Output the [x, y] coordinate of the center of the cell containing the given text.  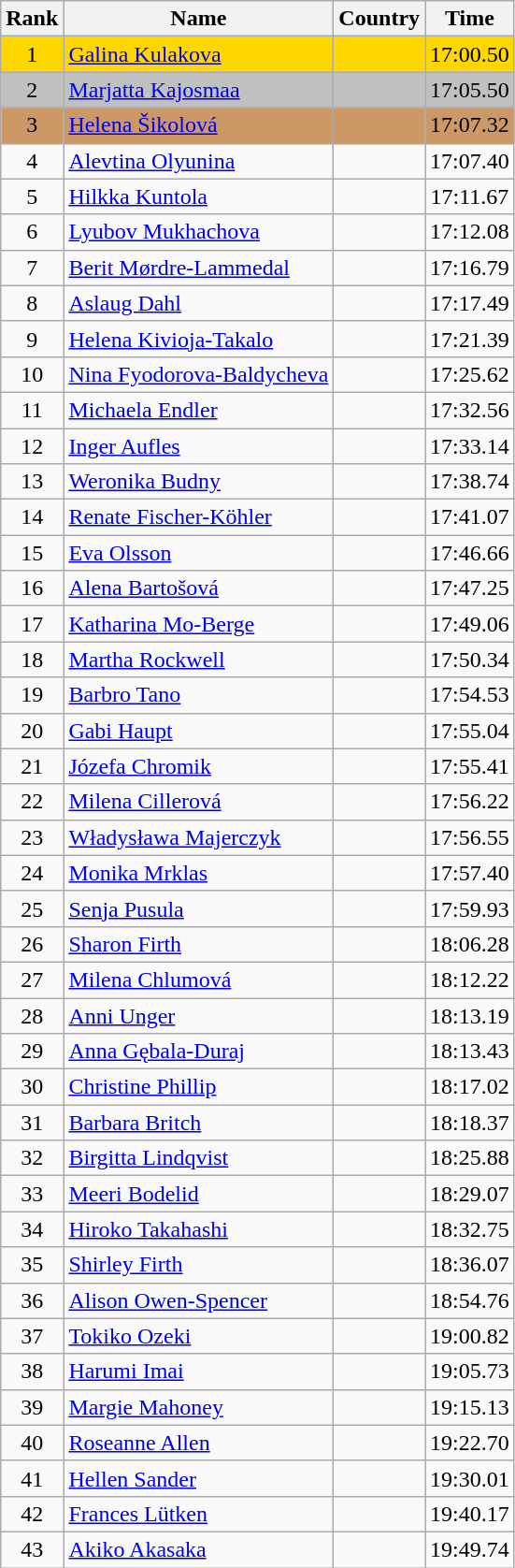
17:46.66 [470, 553]
39 [32, 1407]
Hiroko Takahashi [198, 1229]
33 [32, 1194]
Roseanne Allen [198, 1443]
Katharina Mo-Berge [198, 624]
Milena Cillerová [198, 802]
17:56.55 [470, 837]
36 [32, 1300]
22 [32, 802]
Nina Fyodorova-Baldycheva [198, 374]
Rank [32, 19]
19 [32, 695]
Alena Bartošová [198, 588]
13 [32, 482]
Sharon Firth [198, 944]
17:11.67 [470, 196]
17:12.08 [470, 232]
18:06.28 [470, 944]
34 [32, 1229]
15 [32, 553]
25 [32, 908]
38 [32, 1372]
Monika Mrklas [198, 873]
24 [32, 873]
23 [32, 837]
Gabi Haupt [198, 731]
Michaela Endler [198, 410]
Helena Kivioja-Takalo [198, 339]
Time [470, 19]
Alevtina Olyunina [198, 161]
Country [379, 19]
37 [32, 1336]
14 [32, 517]
17 [32, 624]
19:15.13 [470, 1407]
Hellen Sander [198, 1478]
Lyubov Mukhachova [198, 232]
Frances Lütken [198, 1514]
Shirley Firth [198, 1265]
7 [32, 268]
17:38.74 [470, 482]
Harumi Imai [198, 1372]
17:41.07 [470, 517]
17:33.14 [470, 446]
31 [32, 1123]
2 [32, 90]
18:36.07 [470, 1265]
Birgitta Lindqvist [198, 1158]
Name [198, 19]
Inger Aufles [198, 446]
6 [32, 232]
40 [32, 1443]
17:32.56 [470, 410]
Meeri Bodelid [198, 1194]
18:29.07 [470, 1194]
17:55.04 [470, 731]
19:40.17 [470, 1514]
Milena Chlumová [198, 980]
Eva Olsson [198, 553]
17:50.34 [470, 660]
30 [32, 1087]
11 [32, 410]
32 [32, 1158]
8 [32, 303]
Barbro Tano [198, 695]
19:30.01 [470, 1478]
9 [32, 339]
Józefa Chromik [198, 766]
17:57.40 [470, 873]
1 [32, 54]
Renate Fischer-Köhler [198, 517]
Hilkka Kuntola [198, 196]
19:49.74 [470, 1549]
17:17.49 [470, 303]
35 [32, 1265]
18:17.02 [470, 1087]
17:05.50 [470, 90]
Helena Šikolová [198, 125]
27 [32, 980]
29 [32, 1052]
Akiko Akasaka [198, 1549]
10 [32, 374]
21 [32, 766]
17:07.40 [470, 161]
Tokiko Ozeki [198, 1336]
Alison Owen-Spencer [198, 1300]
17:59.93 [470, 908]
Christine Phillip [198, 1087]
20 [32, 731]
4 [32, 161]
26 [32, 944]
19:05.73 [470, 1372]
17:47.25 [470, 588]
17:56.22 [470, 802]
Anni Unger [198, 1015]
17:49.06 [470, 624]
Marjatta Kajosmaa [198, 90]
Aslaug Dahl [198, 303]
17:00.50 [470, 54]
17:21.39 [470, 339]
17:25.62 [470, 374]
19:00.82 [470, 1336]
18:32.75 [470, 1229]
18:54.76 [470, 1300]
18:25.88 [470, 1158]
Martha Rockwell [198, 660]
5 [32, 196]
42 [32, 1514]
41 [32, 1478]
18:13.43 [470, 1052]
28 [32, 1015]
43 [32, 1549]
12 [32, 446]
18:18.37 [470, 1123]
18:13.19 [470, 1015]
17:07.32 [470, 125]
19:22.70 [470, 1443]
17:55.41 [470, 766]
3 [32, 125]
Władysława Majerczyk [198, 837]
Weronika Budny [198, 482]
Berit Mørdre-Lammedal [198, 268]
Senja Pusula [198, 908]
Margie Mahoney [198, 1407]
Galina Kulakova [198, 54]
Anna Gębala-Duraj [198, 1052]
18:12.22 [470, 980]
18 [32, 660]
17:54.53 [470, 695]
17:16.79 [470, 268]
Barbara Britch [198, 1123]
16 [32, 588]
